Scan for the cell matching the given text and deliver its (x, y) coordinate at center. 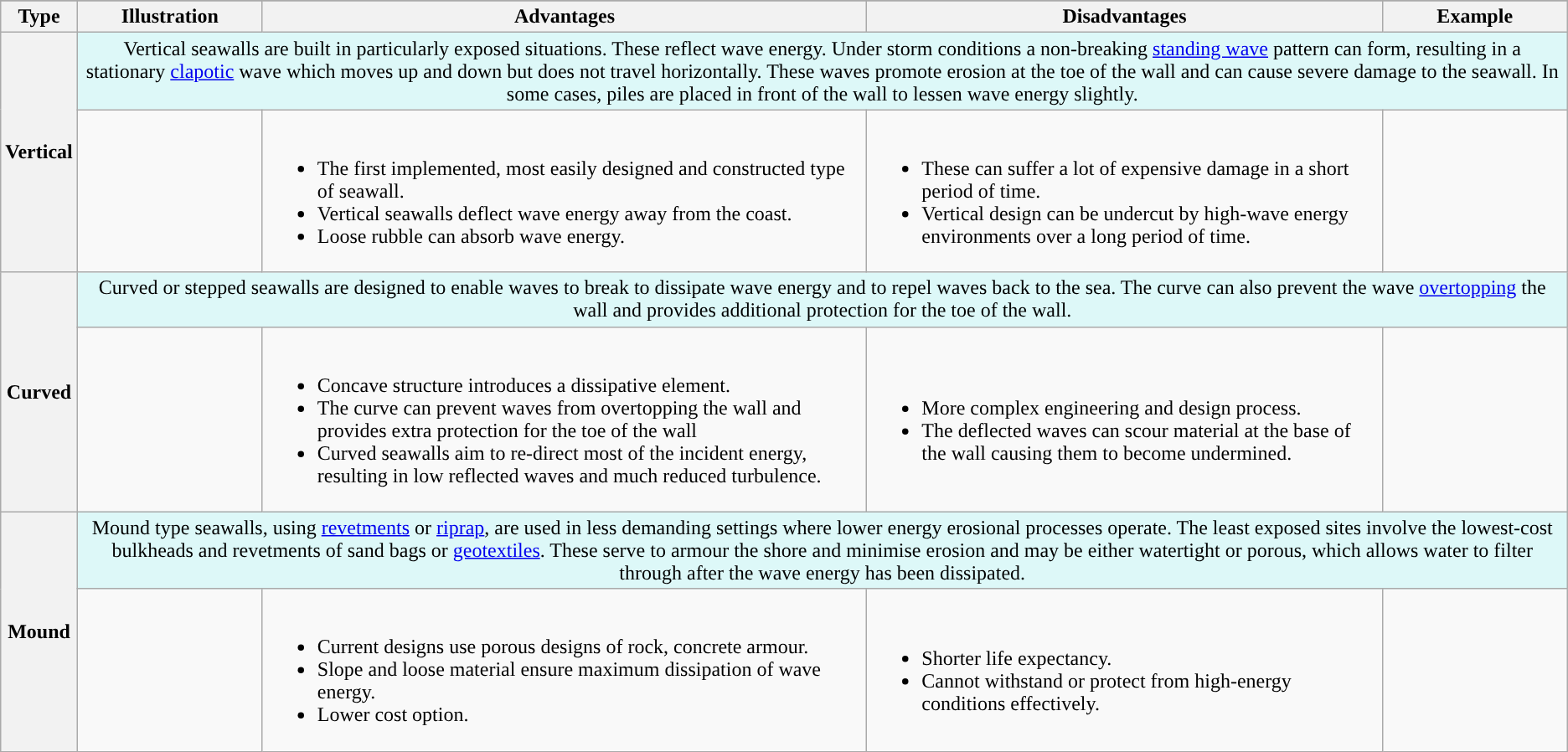
Current designs use porous designs of rock, concrete armour.Slope and loose material ensure maximum dissipation of wave energy.Lower cost option. (565, 670)
More complex engineering and design process.The deflected waves can scour material at the base of the wall causing them to become undermined. (1124, 419)
Shorter life expectancy.Cannot withstand or protect from high-energy conditions effectively. (1124, 670)
Disadvantages (1124, 17)
Type (39, 17)
Example (1474, 17)
Vertical (39, 152)
Curved (39, 392)
Mound (39, 631)
Illustration (169, 17)
Advantages (565, 17)
